Output the (X, Y) coordinate of the center of the cell containing the given text.  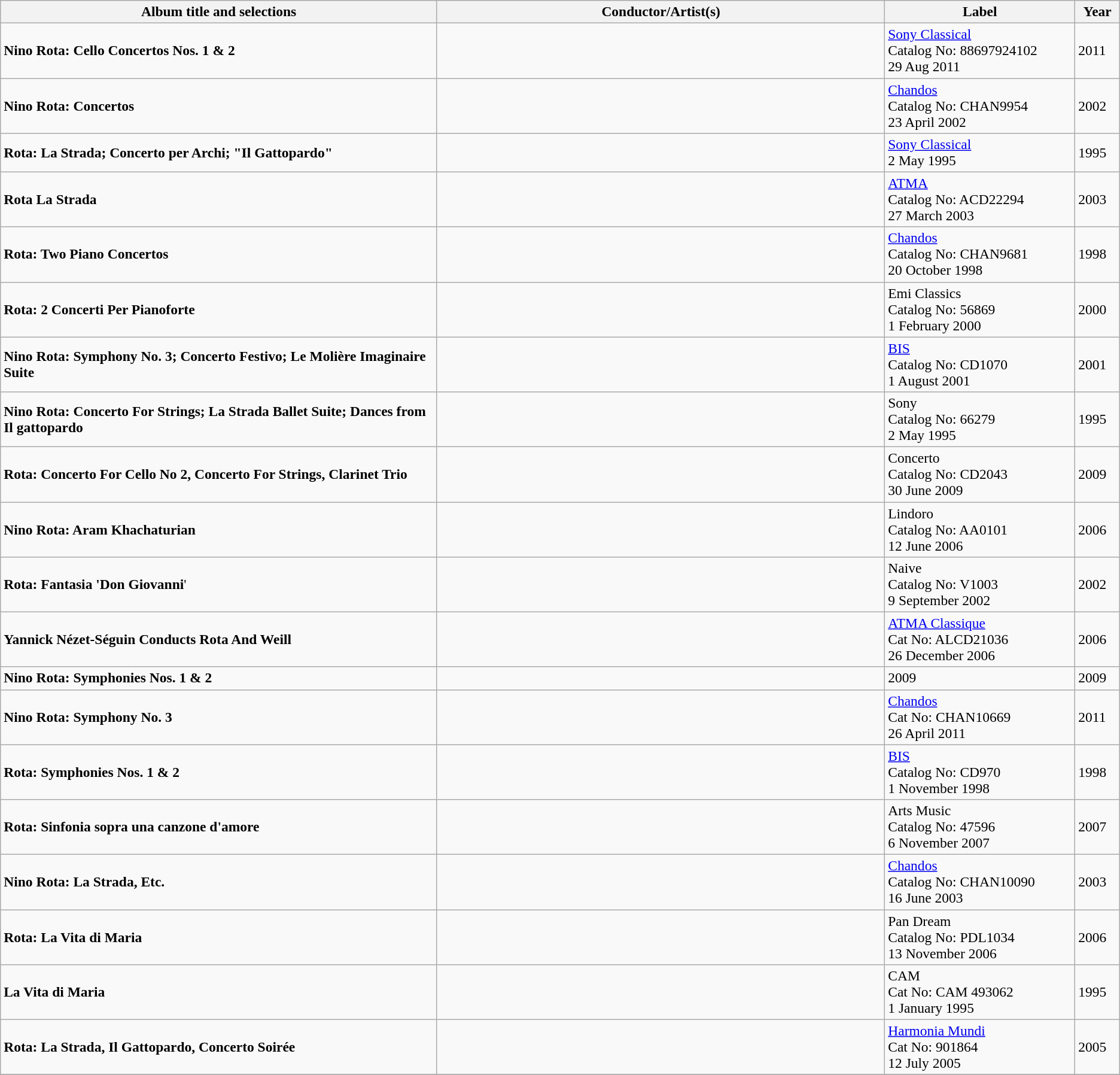
SonyCatalog No: 662792 May 1995 (980, 419)
Rota: Two Piano Concertos (219, 254)
ChandosCat No: CHAN1066926 April 2011 (980, 717)
Nino Rota: Symphony No. 3 (219, 717)
ATMACatalog No: ACD2229427 March 2003 (980, 199)
Pan DreamCatalog No: PDL103413 November 2006 (980, 937)
Nino Rota: La Strada, Etc. (219, 882)
ChandosCatalog No: CHAN995423 April 2002 (980, 105)
ChandosCatalog No: CHAN1009016 June 2003 (980, 882)
Album title and selections (219, 11)
Sony Classical2 May 1995 (980, 152)
La Vita di Maria (219, 992)
Nino Rota: Concertos (219, 105)
Rota: La Strada; Concerto per Archi; "Il Gattopardo" (219, 152)
Rota: La Vita di Maria (219, 937)
Yannick Nézet-Séguin Conducts Rota And Weill (219, 639)
2007 (1097, 827)
Rota: Fantasia 'Don Giovanni' (219, 584)
Rota: Sinfonia sopra una canzone d'amore (219, 827)
2005 (1097, 1047)
Arts MusicCatalog No: 475966 November 2007 (980, 827)
2001 (1097, 365)
BISCatalog No: CD10701 August 2001 (980, 365)
Year (1097, 11)
Rota: 2 Concerti Per Pianoforte (219, 309)
Sony Classical Catalog No: 88697924102 29 Aug 2011 (980, 50)
Harmonia MundiCat No: 90186412 July 2005 (980, 1047)
LindoroCatalog No: AA010112 June 2006 (980, 529)
Nino Rota: Cello Concertos Nos. 1 & 2 (219, 50)
Rota La Strada (219, 199)
CAMCat No: CAM 4930621 January 1995 (980, 992)
2000 (1097, 309)
Nino Rota: Aram Khachaturian (219, 529)
Nino Rota: Concerto For Strings; La Strada Ballet Suite; Dances from Il gattopardo (219, 419)
Conductor/Artist(s) (661, 11)
Rota: Symphonies Nos. 1 & 2 (219, 772)
Rota: Concerto For Cello No 2, Concerto For Strings, Clarinet Trio (219, 474)
Emi ClassicsCatalog No: 568691 February 2000 (980, 309)
NaiveCatalog No: V10039 September 2002 (980, 584)
Nino Rota: Symphonies Nos. 1 & 2 (219, 678)
BISCatalog No: CD9701 November 1998 (980, 772)
Rota: La Strada, Il Gattopardo, Concerto Soirée (219, 1047)
Label (980, 11)
ATMA ClassiqueCat No: ALCD2103626 December 2006 (980, 639)
ChandosCatalog No: CHAN968120 October 1998 (980, 254)
Nino Rota: Symphony No. 3; Concerto Festivo; Le Molière Imaginaire Suite (219, 365)
ConcertoCatalog No: CD204330 June 2009 (980, 474)
